Find where the given text appears and provide that cell's center as [X, Y] coordinate. 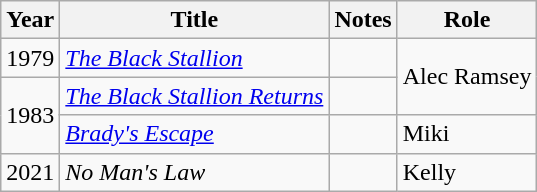
1979 [30, 58]
The Black Stallion Returns [194, 96]
2021 [30, 172]
1983 [30, 115]
Alec Ramsey [467, 77]
Miki [467, 134]
Title [194, 20]
No Man's Law [194, 172]
Brady's Escape [194, 134]
Notes [363, 20]
Kelly [467, 172]
The Black Stallion [194, 58]
Year [30, 20]
Role [467, 20]
